Scan for the cell matching the given text and deliver its (X, Y) coordinate at center. 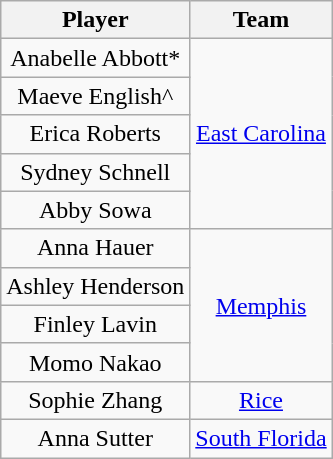
Sophie Zhang (96, 400)
Anna Hauer (96, 248)
Momo Nakao (96, 362)
Player (96, 20)
Erica Roberts (96, 134)
Memphis (261, 305)
Team (261, 20)
Ashley Henderson (96, 286)
Finley Lavin (96, 324)
Abby Sowa (96, 210)
Maeve English^ (96, 96)
Anna Sutter (96, 438)
Sydney Schnell (96, 172)
South Florida (261, 438)
Rice (261, 400)
East Carolina (261, 134)
Anabelle Abbott* (96, 58)
